From the cell containing the given text, extract its center point as (X, Y) coordinate. 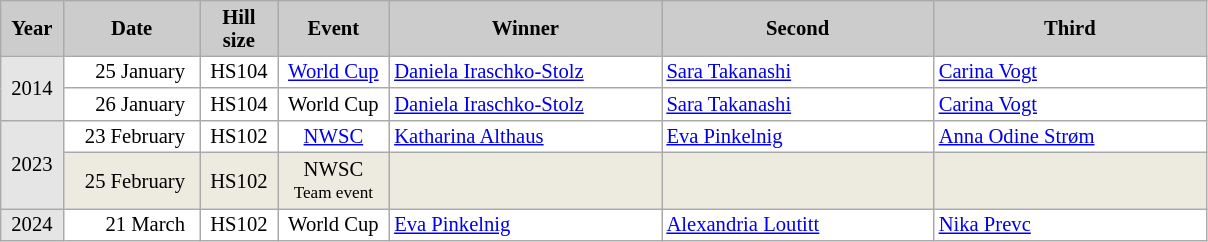
25 January (132, 71)
25 February (132, 180)
NWSC (334, 136)
Alexandria Loutitt (798, 224)
Hill size (238, 28)
Nika Prevc (1070, 224)
Katharina Althaus (525, 136)
Winner (525, 28)
Event (334, 28)
26 January (132, 104)
21 March (132, 224)
Second (798, 28)
Anna Odine Strøm (1070, 136)
2014 (32, 87)
Date (132, 28)
2023 (32, 164)
2024 (32, 224)
NWSCTeam event (334, 180)
Year (32, 28)
23 February (132, 136)
Third (1070, 28)
